Identify which cell holds the provided text, then report its (x, y) central coordinate. 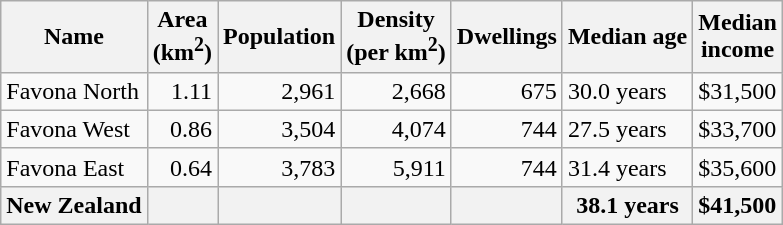
0.64 (182, 167)
Dwellings (506, 37)
Medianincome (738, 37)
Favona East (74, 167)
New Zealand (74, 205)
$33,700 (738, 129)
30.0 years (627, 91)
3,504 (280, 129)
Median age (627, 37)
5,911 (396, 167)
$41,500 (738, 205)
Name (74, 37)
38.1 years (627, 205)
Favona West (74, 129)
31.4 years (627, 167)
$31,500 (738, 91)
Density(per km2) (396, 37)
Favona North (74, 91)
2,961 (280, 91)
$35,600 (738, 167)
2,668 (396, 91)
Population (280, 37)
1.11 (182, 91)
27.5 years (627, 129)
4,074 (396, 129)
675 (506, 91)
0.86 (182, 129)
3,783 (280, 167)
Area(km2) (182, 37)
